Pinpoint the cell where the given text exists, returning its (X, Y) midpoint coordinate. 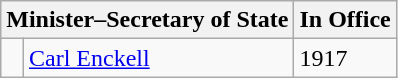
Carl Enckell (158, 58)
In Office (345, 20)
Minister–Secretary of State (148, 20)
1917 (345, 58)
